For the text-containing cell, return its midpoint in [X, Y] coordinate format. 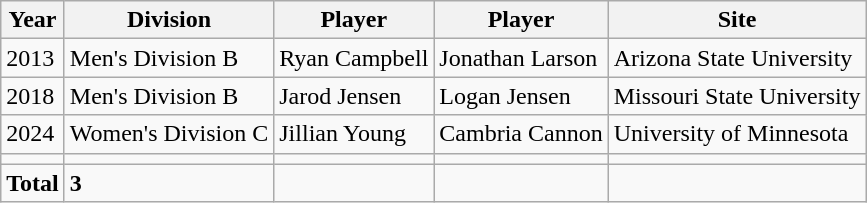
Logan Jensen [521, 96]
Year [33, 20]
Jonathan Larson [521, 58]
3 [168, 183]
Site [737, 20]
Arizona State University [737, 58]
2024 [33, 134]
Total [33, 183]
2013 [33, 58]
Cambria Cannon [521, 134]
2018 [33, 96]
University of Minnesota [737, 134]
Jarod Jensen [354, 96]
Ryan Campbell [354, 58]
Women's Division C [168, 134]
Missouri State University [737, 96]
Jillian Young [354, 134]
Division [168, 20]
